Extract the (x, y) coordinate from the center of the cell holding the provided text.  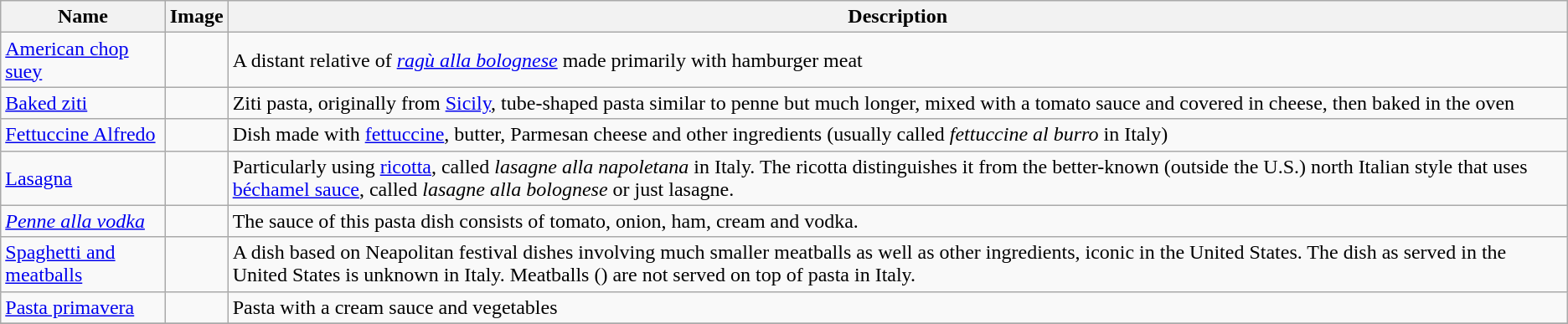
Baked ziti (83, 103)
The sauce of this pasta dish consists of tomato, onion, ham, cream and vodka. (898, 221)
Name (83, 17)
Image (196, 17)
Spaghetti and meatballs (83, 265)
Lasagna (83, 177)
Dish made with fettuccine, butter, Parmesan cheese and other ingredients (usually called fettuccine al burro in Italy) (898, 135)
Pasta primavera (83, 307)
Description (898, 17)
Penne alla vodka (83, 221)
Pasta with a cream sauce and vegetables (898, 307)
American chop suey (83, 60)
A distant relative of ragù alla bolognese made primarily with hamburger meat (898, 60)
Fettuccine Alfredo (83, 135)
